From the cell containing the given text, extract its center point as [X, Y] coordinate. 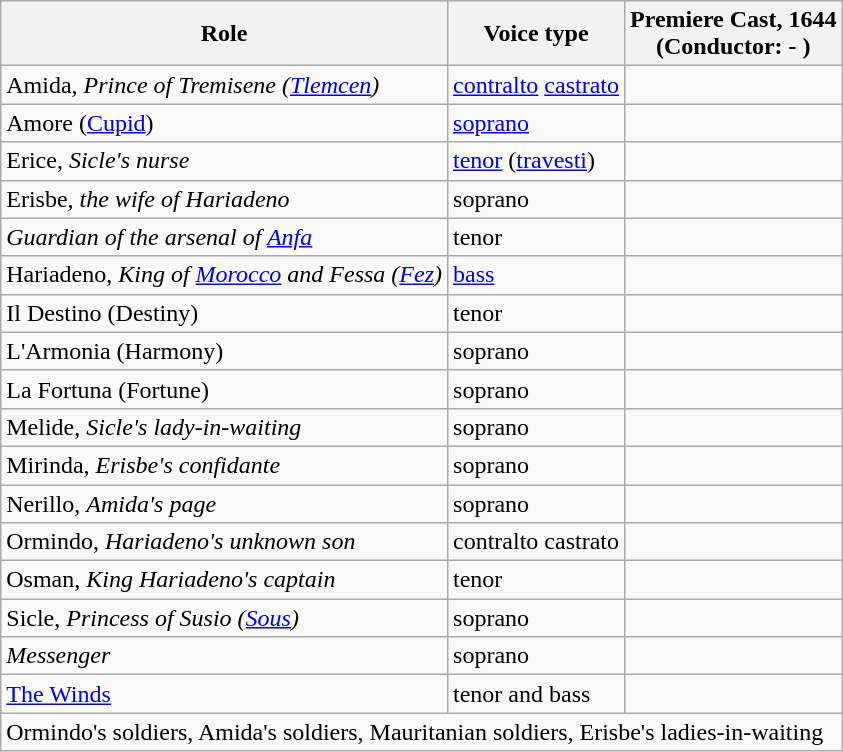
Erisbe, the wife of Hariadeno [224, 199]
Guardian of the arsenal of Anfa [224, 237]
bass [536, 275]
Hariadeno, King of Morocco and Fessa (Fez) [224, 275]
Il Destino (Destiny) [224, 313]
Messenger [224, 656]
Nerillo, Amida's page [224, 503]
Amida, Prince of Tremisene (Tlemcen) [224, 85]
Sicle, Princess of Susio (Sous) [224, 618]
Voice type [536, 34]
Ormindo's soldiers, Amida's soldiers, Mauritanian soldiers, Erisbe's ladies-in-waiting [422, 732]
Mirinda, Erisbe's confidante [224, 465]
La Fortuna (Fortune) [224, 389]
Role [224, 34]
Osman, King Hariadeno's captain [224, 580]
tenor and bass [536, 694]
Erice, Sicle's nurse [224, 161]
Premiere Cast, 1644(Conductor: - ) [734, 34]
The Winds [224, 694]
L'Armonia (Harmony) [224, 351]
Ormindo, Hariadeno's unknown son [224, 542]
Amore (Cupid) [224, 123]
Melide, Sicle's lady-in-waiting [224, 427]
tenor (travesti) [536, 161]
